Find where the given text appears and provide that cell's center as [x, y] coordinate. 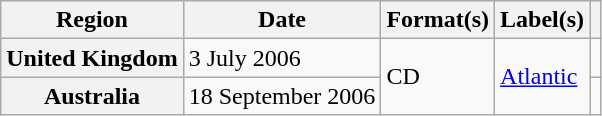
18 September 2006 [282, 96]
Atlantic [542, 77]
CD [438, 77]
Label(s) [542, 20]
Format(s) [438, 20]
Australia [92, 96]
3 July 2006 [282, 58]
Region [92, 20]
United Kingdom [92, 58]
Date [282, 20]
